Capture the cell that displays the provided text and extract its (x, y) central coordinate. 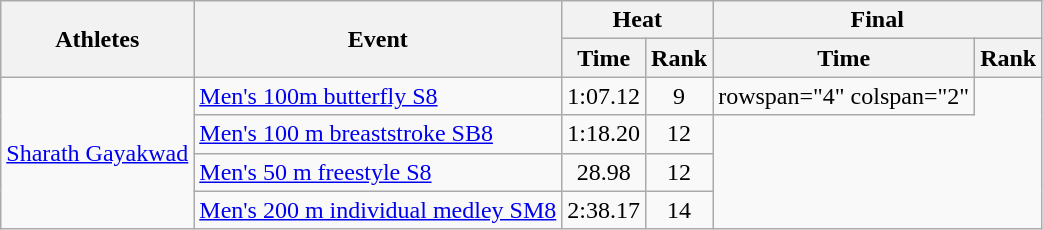
9 (680, 96)
Men's 200 m individual medley SM8 (378, 210)
14 (680, 210)
Heat (638, 20)
Sharath Gayakwad (98, 153)
1:07.12 (604, 96)
rowspan="4" colspan="2" (844, 96)
2:38.17 (604, 210)
Men's 50 m freestyle S8 (378, 172)
Athletes (98, 39)
1:18.20 (604, 134)
Men's 100m butterfly S8 (378, 96)
28.98 (604, 172)
Final (878, 20)
Men's 100 m breaststroke SB8 (378, 134)
Event (378, 39)
